Search for the cell housing the specified text and yield its (X, Y) center coordinate. 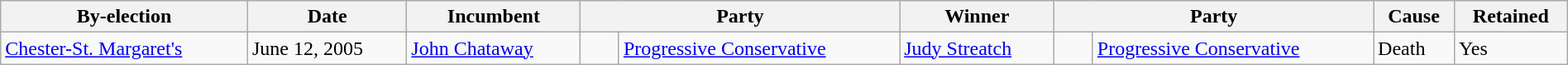
Incumbent (494, 17)
Judy Streatch (978, 48)
Retained (1510, 17)
By-election (124, 17)
Yes (1510, 48)
Date (327, 17)
John Chataway (494, 48)
Cause (1414, 17)
Winner (978, 17)
June 12, 2005 (327, 48)
Death (1414, 48)
Chester-St. Margaret's (124, 48)
